For the text-containing cell, return its midpoint in [X, Y] coordinate format. 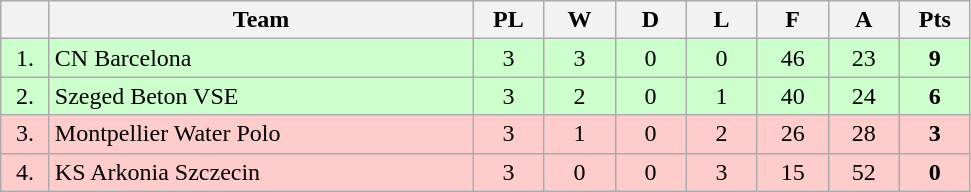
W [580, 20]
3. [26, 134]
23 [864, 58]
9 [934, 58]
4. [26, 172]
KS Arkonia Szczecin [261, 172]
A [864, 20]
6 [934, 96]
Montpellier Water Polo [261, 134]
L [722, 20]
26 [792, 134]
Szeged Beton VSE [261, 96]
Pts [934, 20]
24 [864, 96]
Team [261, 20]
52 [864, 172]
46 [792, 58]
1. [26, 58]
CN Barcelona [261, 58]
40 [792, 96]
2. [26, 96]
D [650, 20]
F [792, 20]
15 [792, 172]
28 [864, 134]
PL [508, 20]
